Scan for the cell matching the given text and deliver its (x, y) coordinate at center. 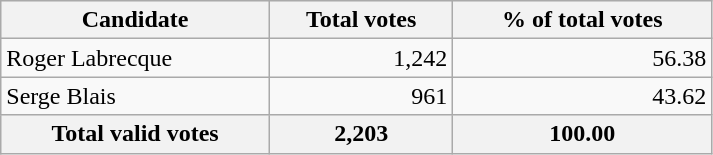
Total votes (360, 20)
Serge Blais (136, 96)
Roger Labrecque (136, 58)
56.38 (582, 58)
2,203 (360, 134)
43.62 (582, 96)
1,242 (360, 58)
961 (360, 96)
Candidate (136, 20)
% of total votes (582, 20)
Total valid votes (136, 134)
100.00 (582, 134)
